Determine the (x, y) coordinate at the center of the cell enclosing the given text.  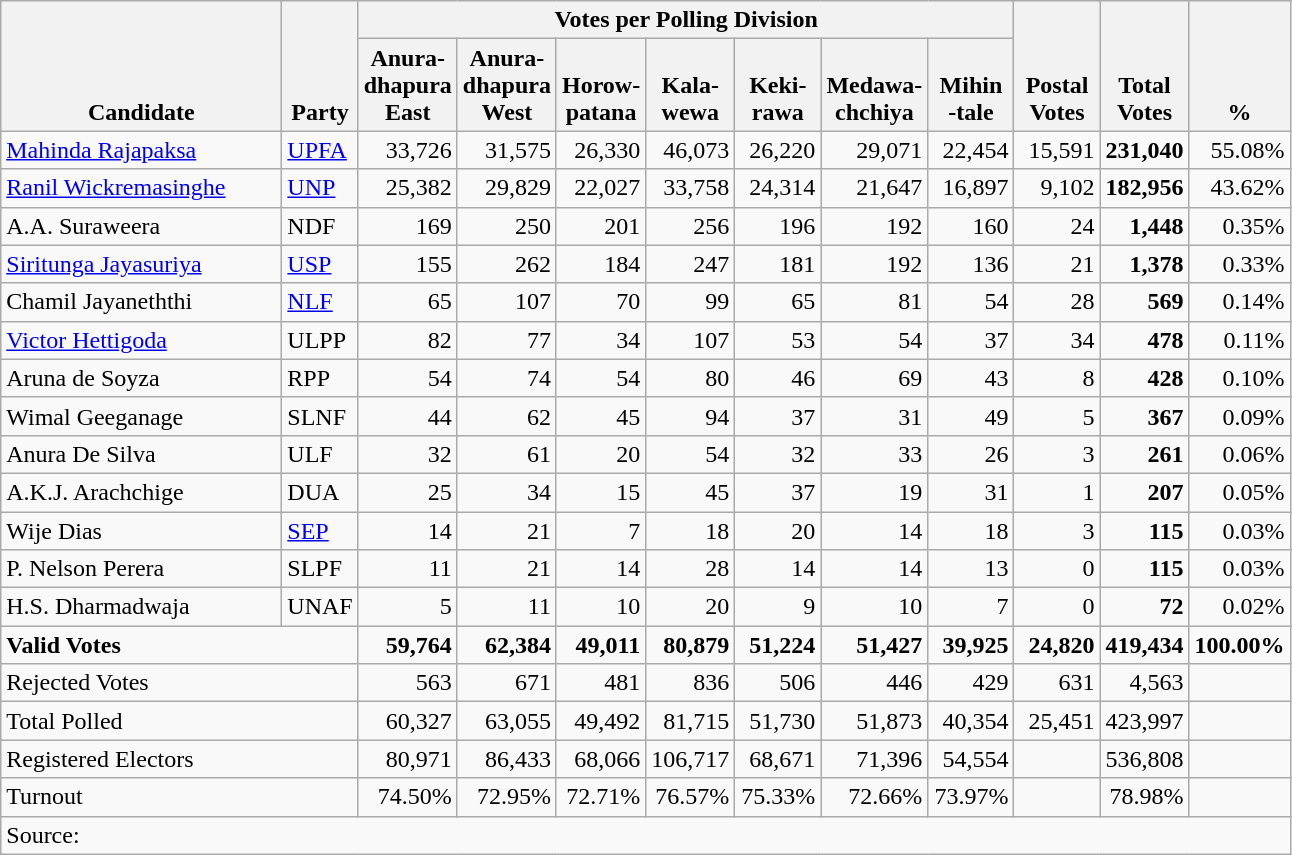
231,040 (1144, 150)
55.08% (1240, 150)
Victor Hettigoda (142, 340)
136 (971, 264)
4,563 (1144, 683)
Valid Votes (180, 645)
74 (506, 378)
43.62% (1240, 188)
26 (971, 454)
NDF (320, 226)
SLPF (320, 569)
Votes per Polling Division (686, 20)
Total Polled (180, 721)
49 (971, 416)
15 (600, 492)
563 (408, 683)
201 (600, 226)
33 (874, 454)
24 (1057, 226)
62 (506, 416)
429 (971, 683)
H.S. Dharmadwaja (142, 607)
22,454 (971, 150)
49,492 (600, 721)
Medawa-chchiya (874, 85)
Rejected Votes (180, 683)
81 (874, 302)
% (1240, 66)
51,427 (874, 645)
0.14% (1240, 302)
836 (690, 683)
367 (1144, 416)
250 (506, 226)
72.95% (506, 797)
182,956 (1144, 188)
16,897 (971, 188)
Source: (646, 835)
75.33% (778, 797)
USP (320, 264)
100.00% (1240, 645)
261 (1144, 454)
RPP (320, 378)
SEP (320, 531)
63,055 (506, 721)
536,808 (1144, 759)
19 (874, 492)
155 (408, 264)
0.35% (1240, 226)
26,220 (778, 150)
1,378 (1144, 264)
53 (778, 340)
33,726 (408, 150)
481 (600, 683)
Chamil Jayaneththi (142, 302)
82 (408, 340)
Anura-dhapuraWest (506, 85)
40,354 (971, 721)
Turnout (180, 797)
184 (600, 264)
72 (1144, 607)
A.K.J. Arachchige (142, 492)
72.66% (874, 797)
73.97% (971, 797)
99 (690, 302)
169 (408, 226)
68,671 (778, 759)
0.02% (1240, 607)
33,758 (690, 188)
428 (1144, 378)
506 (778, 683)
51,873 (874, 721)
80 (690, 378)
256 (690, 226)
77 (506, 340)
43 (971, 378)
Keki-rawa (778, 85)
Mahinda Rajapaksa (142, 150)
71,396 (874, 759)
Ranil Wickremasinghe (142, 188)
0.09% (1240, 416)
54,554 (971, 759)
46,073 (690, 150)
29,071 (874, 150)
68,066 (600, 759)
Aruna de Soyza (142, 378)
94 (690, 416)
423,997 (1144, 721)
0.33% (1240, 264)
9 (778, 607)
1 (1057, 492)
70 (600, 302)
Party (320, 66)
446 (874, 683)
Wimal Geeganage (142, 416)
ULPP (320, 340)
419,434 (1144, 645)
Total Votes (1144, 66)
78.98% (1144, 797)
671 (506, 683)
51,730 (778, 721)
NLF (320, 302)
60,327 (408, 721)
22,027 (600, 188)
31,575 (506, 150)
Siritunga Jayasuriya (142, 264)
181 (778, 264)
80,879 (690, 645)
76.57% (690, 797)
80,971 (408, 759)
Anura-dhapuraEast (408, 85)
25 (408, 492)
59,764 (408, 645)
A.A. Suraweera (142, 226)
13 (971, 569)
Anura De Silva (142, 454)
44 (408, 416)
0.10% (1240, 378)
Kala-wewa (690, 85)
UNP (320, 188)
26,330 (600, 150)
9,102 (1057, 188)
61 (506, 454)
69 (874, 378)
51,224 (778, 645)
24,820 (1057, 645)
1,448 (1144, 226)
569 (1144, 302)
DUA (320, 492)
25,382 (408, 188)
Mihin-tale (971, 85)
Horow-patana (600, 85)
Registered Electors (180, 759)
Wije Dias (142, 531)
21,647 (874, 188)
0.05% (1240, 492)
0.11% (1240, 340)
SLNF (320, 416)
196 (778, 226)
25,451 (1057, 721)
PostalVotes (1057, 66)
62,384 (506, 645)
86,433 (506, 759)
39,925 (971, 645)
29,829 (506, 188)
160 (971, 226)
207 (1144, 492)
74.50% (408, 797)
106,717 (690, 759)
8 (1057, 378)
P. Nelson Perera (142, 569)
49,011 (600, 645)
Candidate (142, 66)
631 (1057, 683)
247 (690, 264)
72.71% (600, 797)
262 (506, 264)
ULF (320, 454)
81,715 (690, 721)
UPFA (320, 150)
46 (778, 378)
24,314 (778, 188)
15,591 (1057, 150)
0.06% (1240, 454)
UNAF (320, 607)
478 (1144, 340)
